Identify which cell holds the provided text, then report its [X, Y] central coordinate. 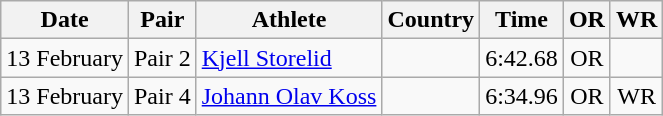
6:34.96 [522, 96]
Johann Olav Koss [289, 96]
Country [431, 20]
Pair [162, 20]
Pair 4 [162, 96]
Kjell Storelid [289, 58]
Time [522, 20]
6:42.68 [522, 58]
Date [65, 20]
Pair 2 [162, 58]
Athlete [289, 20]
